Search for the cell housing the specified text and yield its [x, y] center coordinate. 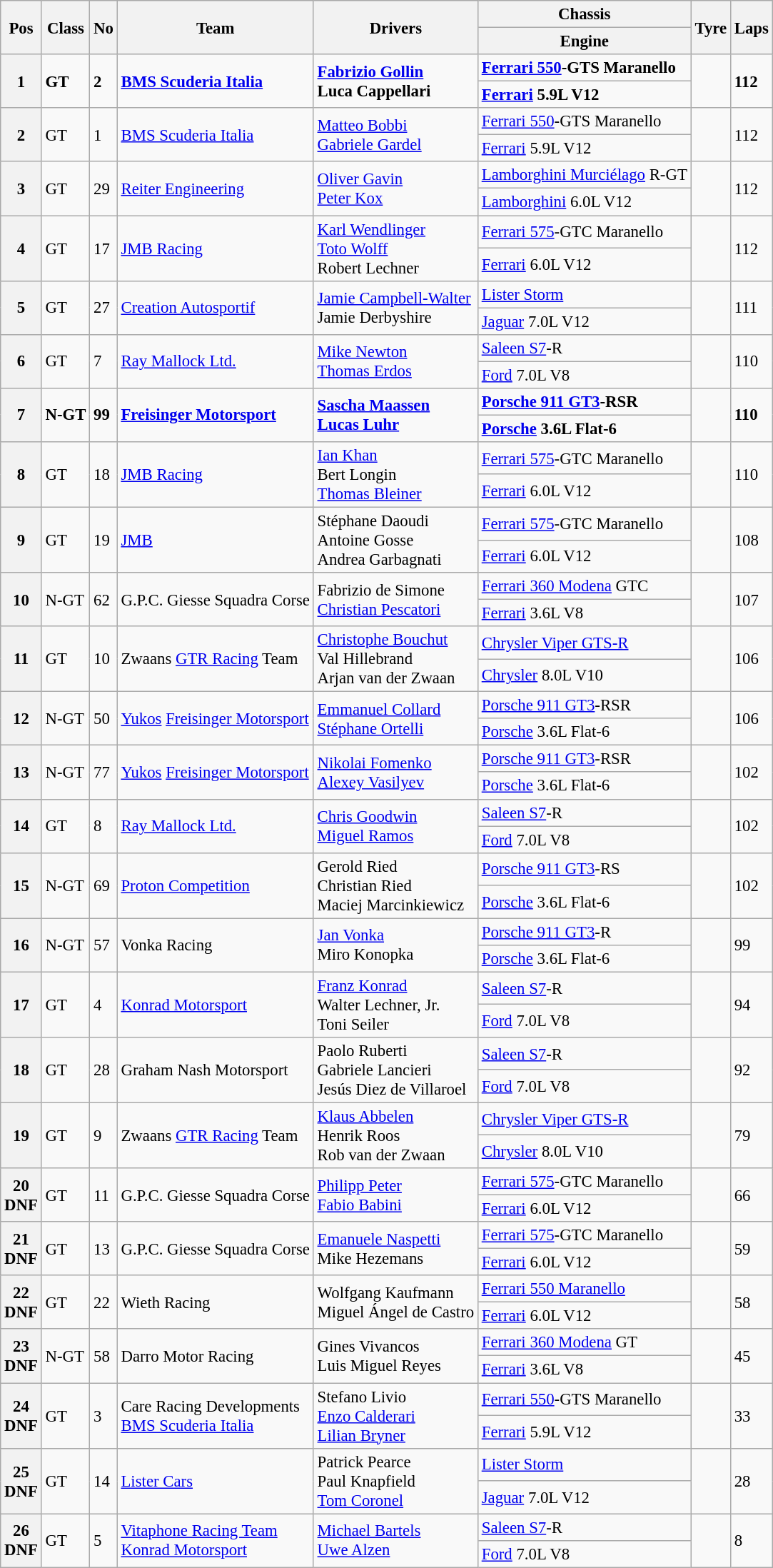
Stefano Livio Enzo Calderari Lilian Bryner [395, 1416]
Sascha Maassen Lucas Luhr [395, 416]
16 [21, 945]
Stéphane Daoudi Antoine Gosse Andrea Garbagnati [395, 540]
Reiter Engineering [216, 189]
Jamie Campbell-Walter Jamie Derbyshire [395, 307]
Karl Wendlinger Toto Wolff Robert Lechner [395, 248]
59 [751, 1248]
Michael Bartels Uwe Alzen [395, 1541]
Proton Competition [216, 885]
77 [103, 773]
Gerold Ried Christian Ried Maciej Marcinkiewicz [395, 885]
21DNF [21, 1248]
Class [66, 27]
22 [103, 1302]
Klaus Abbelen Henrik Roos Rob van der Zwaan [395, 1135]
Creation Autosportif [216, 307]
57 [103, 945]
Oliver Gavin Peter Kox [395, 189]
Pos [21, 27]
107 [751, 600]
Mike Newton Thomas Erdos [395, 361]
6 [21, 361]
Vitaphone Racing Team Konrad Motorsport [216, 1541]
Matteo Bobbi Gabriele Gardel [395, 134]
108 [751, 540]
Wolfgang Kaufmann Miguel Ángel de Castro [395, 1302]
Drivers [395, 27]
Emanuele Naspetti Mike Hezemans [395, 1248]
Patrick Pearce Paul Knapfield Tom Coronel [395, 1481]
23DNF [21, 1357]
Paolo Ruberti Gabriele Lancieri Jesús Diez de Villaroel [395, 1070]
Freisinger Motorsport [216, 416]
Tyre [711, 27]
Team [216, 27]
Lamborghini Murciélago R-GT [584, 175]
Wieth Racing [216, 1302]
Ferrari 360 Modena GTC [584, 586]
66 [751, 1195]
24DNF [21, 1416]
Nikolai Fomenko Alexey Vasilyev [395, 773]
79 [751, 1135]
33 [751, 1416]
Christophe Bouchut Val Hillebrand Arjan van der Zwaan [395, 659]
25DNF [21, 1481]
Ferrari 550 Maranello [584, 1289]
Chassis [584, 14]
Engine [584, 41]
Ian Khan Bert Longin Thomas Bleiner [395, 475]
Laps [751, 27]
45 [751, 1357]
Fabrizio Gollin Luca Cappellari [395, 81]
Lister Cars [216, 1481]
62 [103, 600]
111 [751, 307]
27 [103, 307]
20DNF [21, 1195]
Franz Konrad Walter Lechner, Jr. Toni Seiler [395, 1005]
Care Racing Developments BMS Scuderia Italia [216, 1416]
29 [103, 189]
15 [21, 885]
Darro Motor Racing [216, 1357]
Vonka Racing [216, 945]
Philipp Peter Fabio Babini [395, 1195]
Fabrizio de Simone Christian Pescatori [395, 600]
94 [751, 1005]
Porsche 911 GT3-RS [584, 869]
Jan Vonka Miro Konopka [395, 945]
22DNF [21, 1302]
JMB [216, 540]
Lamborghini 6.0L V12 [584, 202]
Graham Nash Motorsport [216, 1070]
No [103, 27]
Konrad Motorsport [216, 1005]
12 [21, 718]
26DNF [21, 1541]
Chris Goodwin Miguel Ramos [395, 825]
Emmanuel Collard Stéphane Ortelli [395, 718]
69 [103, 885]
92 [751, 1070]
Porsche 911 GT3-R [584, 932]
50 [103, 718]
Gines Vivancos Luis Miguel Reyes [395, 1357]
Ferrari 360 Modena GT [584, 1343]
